Locate the cell with the specified text and output its [x, y] center coordinate. 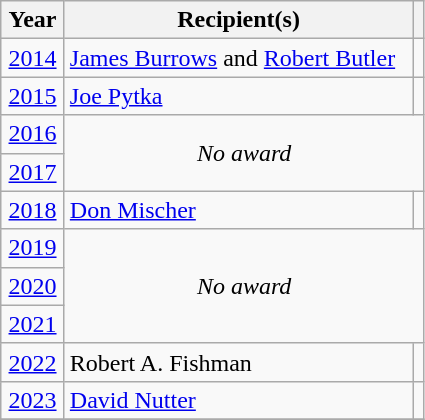
David Nutter [238, 400]
Year [33, 20]
2021 [33, 324]
Robert A. Fishman [238, 362]
2019 [33, 248]
2017 [33, 172]
2015 [33, 96]
2022 [33, 362]
2018 [33, 210]
Joe Pytka [238, 96]
James Burrows and Robert Butler [238, 58]
Recipient(s) [238, 20]
2014 [33, 58]
2020 [33, 286]
2023 [33, 400]
2016 [33, 134]
Don Mischer [238, 210]
